Determine the [X, Y] coordinate at the center of the cell enclosing the given text.  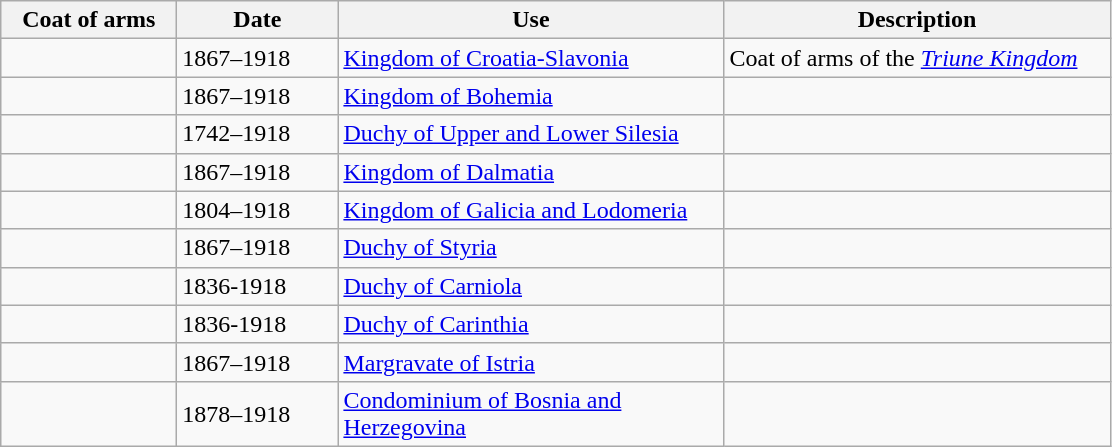
Duchy of Styria [531, 248]
Coat of arms [89, 20]
1878–1918 [258, 414]
Coat of arms of the Triune Kingdom [917, 58]
Date [258, 20]
Duchy of Carinthia [531, 324]
Kingdom of Dalmatia [531, 172]
Use [531, 20]
1804–1918 [258, 210]
Duchy of Carniola [531, 286]
1742–1918 [258, 134]
Kingdom of Bohemia [531, 96]
Kingdom of Galicia and Lodomeria [531, 210]
Description [917, 20]
Margravate of Istria [531, 362]
Kingdom of Croatia-Slavonia [531, 58]
Condominium of Bosnia and Herzegovina [531, 414]
Duchy of Upper and Lower Silesia [531, 134]
